Return (x, y) of the center of cell containing provided text 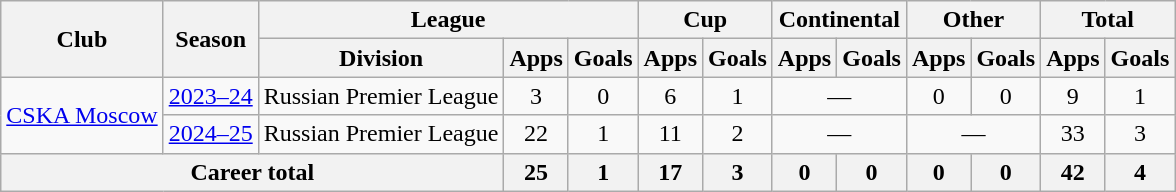
Career total (252, 172)
League (448, 20)
17 (670, 172)
CSKA Moscow (82, 115)
11 (670, 134)
Cup (705, 20)
9 (1073, 96)
22 (536, 134)
42 (1073, 172)
Other (973, 20)
6 (670, 96)
4 (1140, 172)
25 (536, 172)
Continental (839, 20)
Club (82, 39)
Season (210, 39)
Total (1108, 20)
Division (381, 58)
2 (738, 134)
2023–24 (210, 96)
2024–25 (210, 134)
33 (1073, 134)
